Detect which cell encompasses the target text, then output its (X, Y) center coordinate. 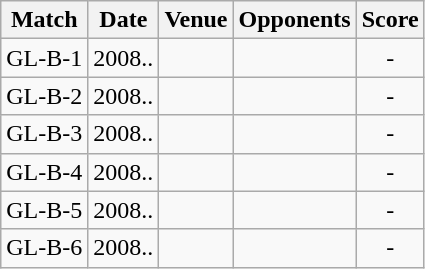
GL-B-6 (44, 248)
GL-B-1 (44, 58)
Opponents (294, 20)
Date (124, 20)
GL-B-4 (44, 172)
Match (44, 20)
GL-B-2 (44, 96)
GL-B-3 (44, 134)
Score (390, 20)
GL-B-5 (44, 210)
Venue (196, 20)
